Return the [X, Y] coordinate for the center point of the cell that contains the specified text.  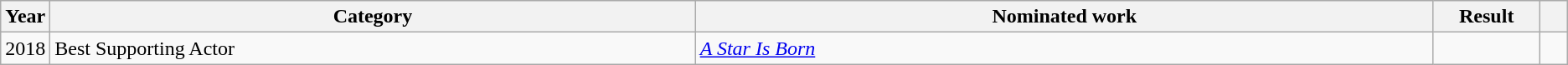
Category [373, 17]
Year [25, 17]
Result [1486, 17]
Nominated work [1064, 17]
Best Supporting Actor [373, 48]
A Star Is Born [1064, 48]
2018 [25, 48]
